Extract the [X, Y] coordinate from the center of the cell holding the provided text.  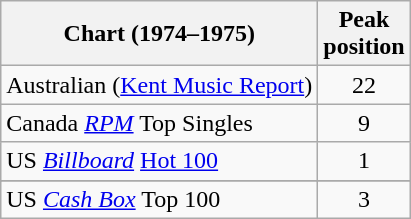
3 [364, 199]
US Cash Box Top 100 [160, 199]
Australian (Kent Music Report) [160, 85]
22 [364, 85]
9 [364, 123]
US Billboard Hot 100 [160, 161]
Peakposition [364, 34]
Chart (1974–1975) [160, 34]
1 [364, 161]
Canada RPM Top Singles [160, 123]
